Return (x, y) of the center of cell containing provided text 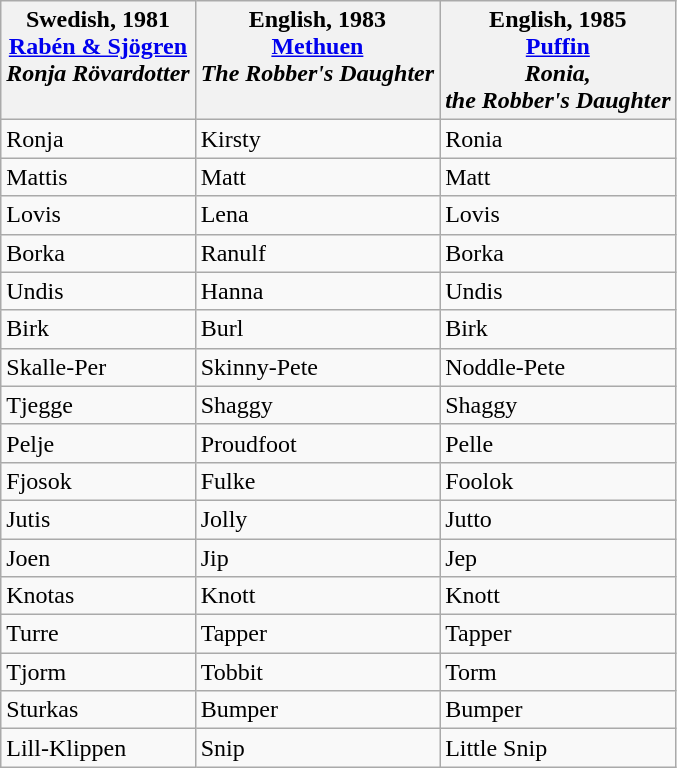
Tjorm (98, 672)
Burl (317, 329)
Jutis (98, 519)
Jep (558, 557)
English, 1985PuffinRonia,the Robber's Daughter (558, 60)
Foolok (558, 481)
Little Snip (558, 748)
Skalle-Per (98, 367)
English, 1983MethuenThe Robber's Daughter (317, 60)
Ranulf (317, 253)
Joen (98, 557)
Proudfoot (317, 443)
Ronja (98, 139)
Snip (317, 748)
Tobbit (317, 672)
Lena (317, 215)
Sturkas (98, 710)
Jutto (558, 519)
Lill-Klippen (98, 748)
Swedish, 1981Rabén & SjögrenRonja Rövardotter (98, 60)
Pelle (558, 443)
Ronia (558, 139)
Turre (98, 634)
Noddle-Pete (558, 367)
Knotas (98, 596)
Hanna (317, 291)
Jip (317, 557)
Kirsty (317, 139)
Jolly (317, 519)
Tjegge (98, 405)
Skinny-Pete (317, 367)
Fulke (317, 481)
Torm (558, 672)
Pelje (98, 443)
Mattis (98, 177)
Fjosok (98, 481)
